Search for the cell housing the specified text and yield its [X, Y] center coordinate. 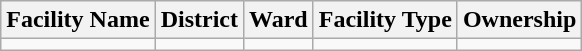
Facility Type [385, 20]
Facility Name [78, 20]
Ward [278, 20]
Ownership [519, 20]
District [199, 20]
